From the cell containing the given text, extract its center point as [X, Y] coordinate. 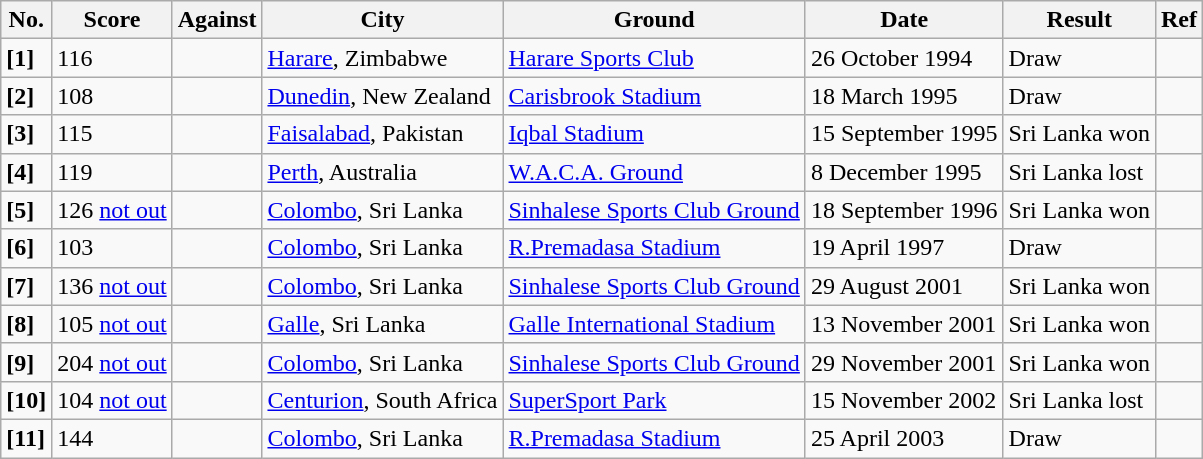
Centurion, South Africa [382, 400]
Result [1079, 20]
W.A.C.A. Ground [654, 172]
Date [904, 20]
Faisalabad, Pakistan [382, 134]
[7] [26, 286]
[9] [26, 362]
103 [112, 248]
15 November 2002 [904, 400]
13 November 2001 [904, 324]
126 not out [112, 210]
204 not out [112, 362]
115 [112, 134]
Galle International Stadium [654, 324]
[2] [26, 96]
15 September 1995 [904, 134]
Ref [1178, 20]
Carisbrook Stadium [654, 96]
Dunedin, New Zealand [382, 96]
105 not out [112, 324]
18 September 1996 [904, 210]
Perth, Australia [382, 172]
25 April 2003 [904, 438]
Iqbal Stadium [654, 134]
18 March 1995 [904, 96]
City [382, 20]
[1] [26, 58]
19 April 1997 [904, 248]
Harare Sports Club [654, 58]
[5] [26, 210]
136 not out [112, 286]
[4] [26, 172]
119 [112, 172]
No. [26, 20]
116 [112, 58]
29 August 2001 [904, 286]
[3] [26, 134]
Score [112, 20]
Against [217, 20]
144 [112, 438]
104 not out [112, 400]
Harare, Zimbabwe [382, 58]
108 [112, 96]
[11] [26, 438]
Ground [654, 20]
[8] [26, 324]
26 October 1994 [904, 58]
Galle, Sri Lanka [382, 324]
SuperSport Park [654, 400]
8 December 1995 [904, 172]
[6] [26, 248]
[10] [26, 400]
29 November 2001 [904, 362]
